For the text-containing cell, return its midpoint in [X, Y] coordinate format. 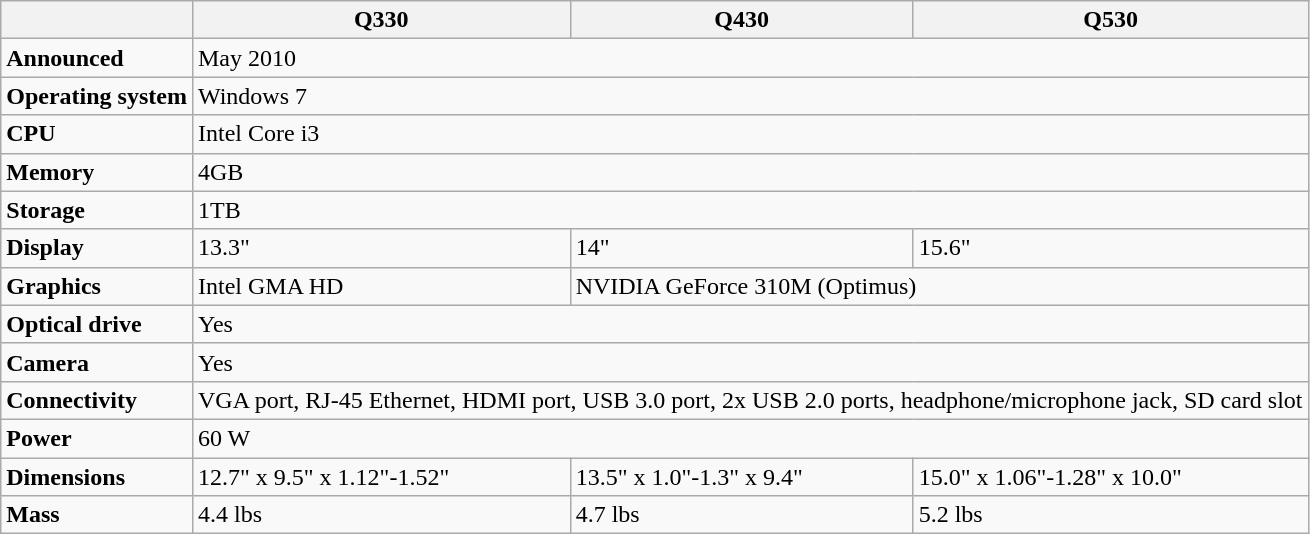
Connectivity [97, 400]
15.0" x 1.06"-1.28" x 10.0" [1110, 477]
12.7" x 9.5" x 1.12"-1.52" [381, 477]
NVIDIA GeForce 310M (Optimus) [939, 286]
Optical drive [97, 324]
60 W [750, 438]
Graphics [97, 286]
Windows 7 [750, 96]
Q430 [742, 20]
Memory [97, 172]
Dimensions [97, 477]
Display [97, 248]
Q330 [381, 20]
Power [97, 438]
Mass [97, 515]
Announced [97, 58]
4.7 lbs [742, 515]
Q530 [1110, 20]
Intel GMA HD [381, 286]
CPU [97, 134]
4.4 lbs [381, 515]
1TB [750, 210]
VGA port, RJ-45 Ethernet, HDMI port, USB 3.0 port, 2x USB 2.0 ports, headphone/microphone jack, SD card slot [750, 400]
Storage [97, 210]
5.2 lbs [1110, 515]
4GB [750, 172]
May 2010 [750, 58]
14" [742, 248]
13.3" [381, 248]
Camera [97, 362]
13.5" x 1.0"-1.3" x 9.4" [742, 477]
15.6" [1110, 248]
Operating system [97, 96]
Intel Core i3 [750, 134]
